Output the [x, y] coordinate of the center of the cell containing the given text.  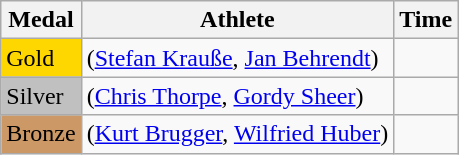
Medal [41, 20]
Athlete [238, 20]
Bronze [41, 134]
(Stefan Krauße, Jan Behrendt) [238, 58]
Gold [41, 58]
(Chris Thorpe, Gordy Sheer) [238, 96]
(Kurt Brugger, Wilfried Huber) [238, 134]
Time [426, 20]
Silver [41, 96]
